Extract the (X, Y) coordinate from the center of the cell holding the provided text.  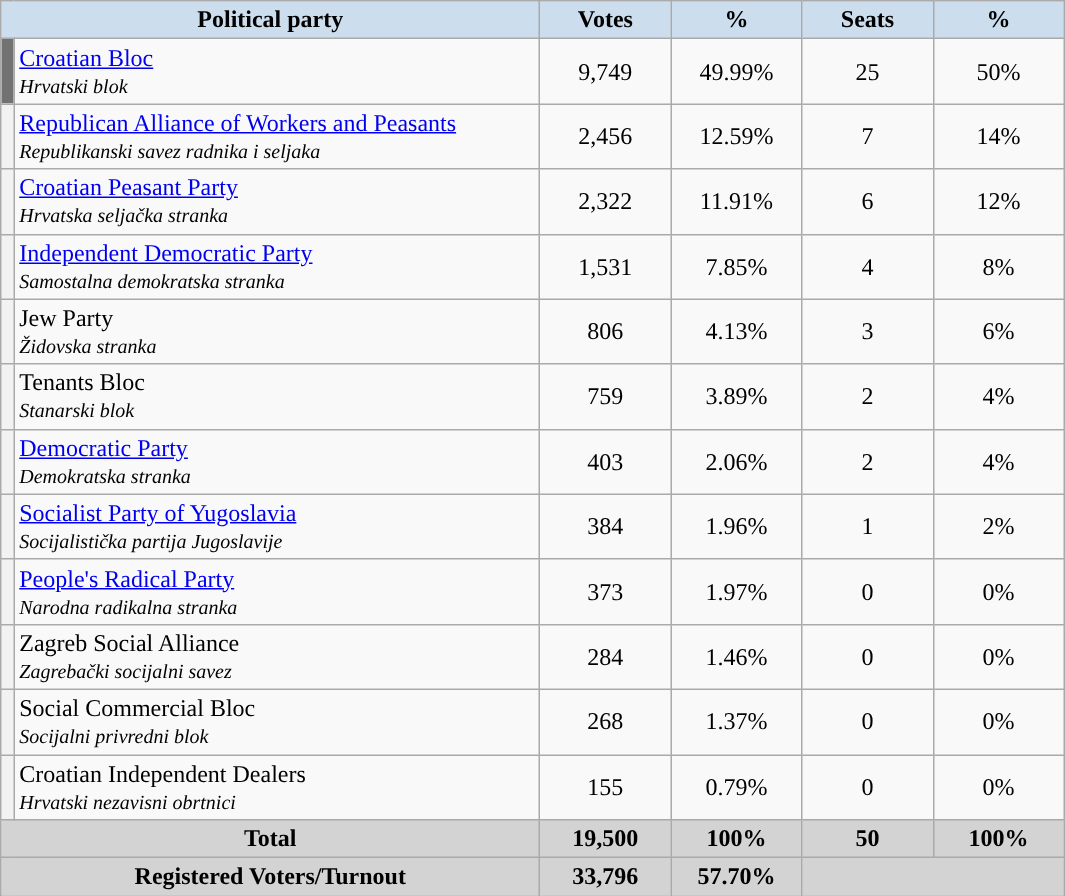
1.46% (736, 656)
Croatian BlocHrvatski blok (277, 72)
Jew PartyŽidovska stranka (277, 332)
Republican Alliance of Workers and PeasantsRepublikanski savez radnika i seljaka (277, 136)
403 (606, 462)
Democratic PartyDemokratska stranka (277, 462)
Zagreb Social AllianceZagrebački socijalni savez (277, 656)
14% (998, 136)
2,322 (606, 202)
1 (868, 526)
11.91% (736, 202)
12% (998, 202)
384 (606, 526)
2.06% (736, 462)
Tenants BlocStanarski blok (277, 396)
7.85% (736, 266)
1.96% (736, 526)
3.89% (736, 396)
155 (606, 786)
19,500 (606, 839)
Independent Democratic PartySamostalna demokratska stranka (277, 266)
268 (606, 722)
6 (868, 202)
284 (606, 656)
9,749 (606, 72)
1.37% (736, 722)
Total (270, 839)
1.97% (736, 592)
8% (998, 266)
0.79% (736, 786)
Social Commercial BlocSocijalni privredni blok (277, 722)
Socialist Party of YugoslaviaSocijalistička partija Jugoslavije (277, 526)
3 (868, 332)
806 (606, 332)
373 (606, 592)
50% (998, 72)
4.13% (736, 332)
57.70% (736, 877)
1,531 (606, 266)
7 (868, 136)
49.99% (736, 72)
Votes (606, 20)
12.59% (736, 136)
2% (998, 526)
25 (868, 72)
6% (998, 332)
759 (606, 396)
Registered Voters/Turnout (270, 877)
Seats (868, 20)
Croatian Peasant PartyHrvatska seljačka stranka (277, 202)
50 (868, 839)
People's Radical PartyNarodna radikalna stranka (277, 592)
Croatian Independent DealersHrvatski nezavisni obrtnici (277, 786)
33,796 (606, 877)
2,456 (606, 136)
4 (868, 266)
Political party (270, 20)
